Return (X, Y) of the center of cell containing provided text 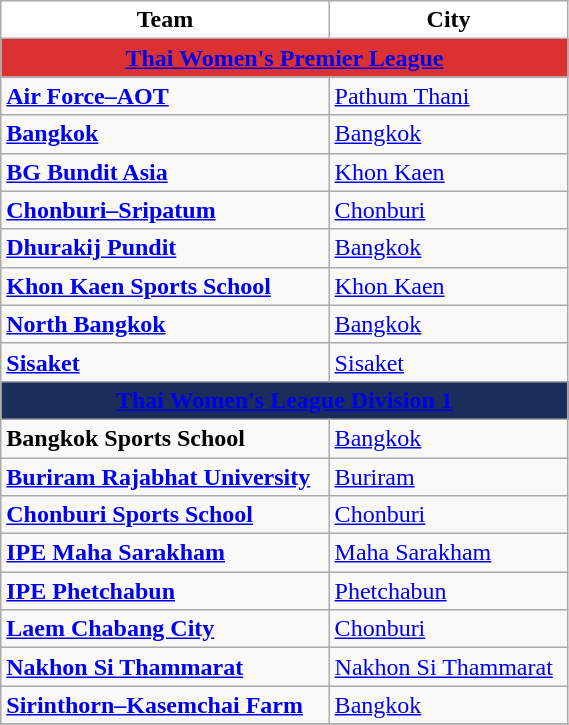
IPE Maha Sarakham (165, 553)
Buriram Rajabhat University (165, 477)
City (448, 20)
Thai Women's Premier League (284, 58)
North Bangkok (165, 324)
Phetchabun (448, 591)
Chonburi–Sripatum (165, 210)
Thai Women's League Division 1 (284, 400)
Laem Chabang City (165, 629)
Pathum Thani (448, 96)
IPE Phetchabun (165, 591)
Sirinthorn–Kasemchai Farm (165, 705)
Team (165, 20)
Maha Sarakham (448, 553)
Khon Kaen Sports School (165, 286)
Dhurakij Pundit (165, 248)
Bangkok Sports School (165, 438)
BG Bundit Asia (165, 172)
Chonburi Sports School (165, 515)
Air Force–AOT (165, 96)
Buriram (448, 477)
